For the text-containing cell, return its midpoint in [X, Y] coordinate format. 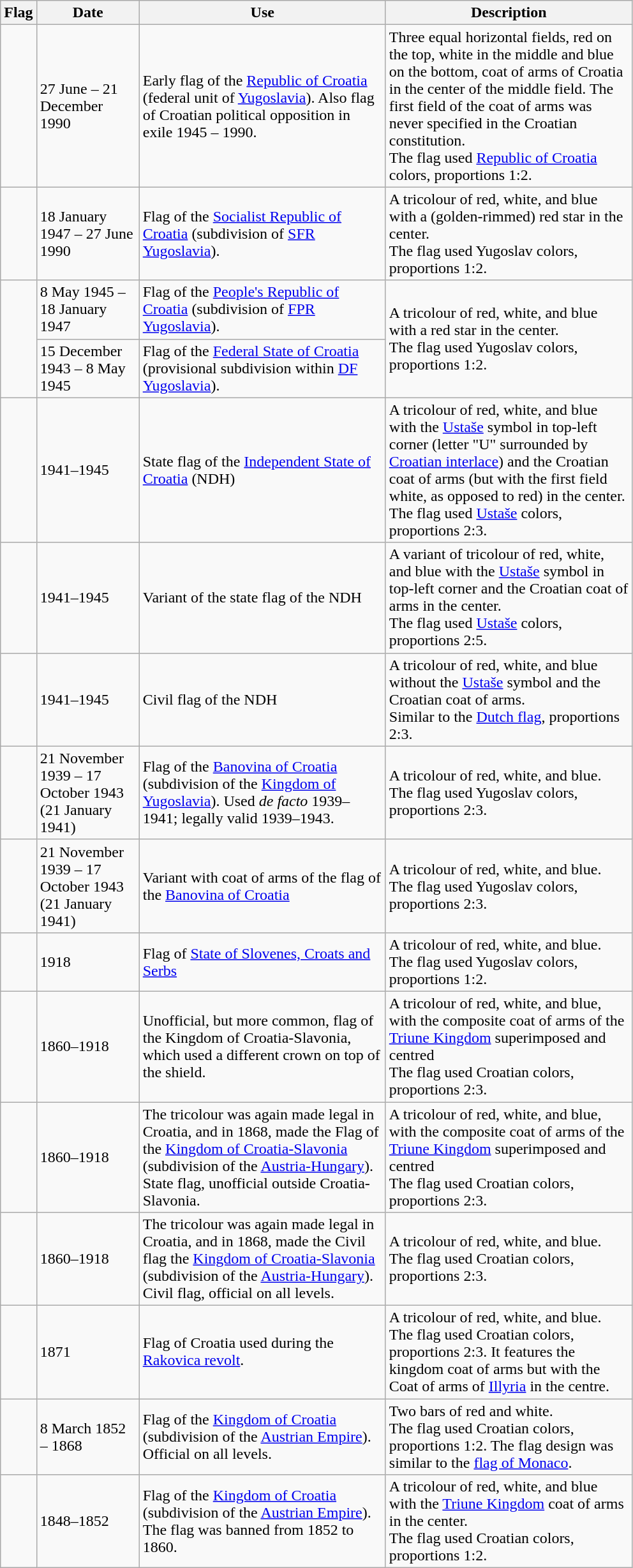
A tricolour of red, white, and blue.The flag used Yugoslav colors, proportions 1:2. [509, 962]
18 January 1947 – 27 June 1990 [88, 234]
A tricolour of red, white, and blue with the Triune Kingdom coat of arms in the center. The flag used Croatian colors, proportions 1:2. [509, 1521]
1848–1852 [88, 1521]
Flag of Croatia used during the Rakovica revolt. [262, 1352]
Flag of the Banovina of Croatia (subdivision of the Kingdom of Yugoslavia). Used de facto 1939–1941; legally valid 1939–1943. [262, 793]
1871 [88, 1352]
Variant of the state flag of the NDH [262, 597]
A tricolour of red, white, and blue with a (golden-rimmed) red star in the center.The flag used Yugoslav colors, proportions 1:2. [509, 234]
8 March 1852 – 1868 [88, 1437]
Variant with coat of arms of the flag of the Banovina of Croatia [262, 886]
Flag of the Federal State of Croatia (provisional subdivision within DF Yugoslavia). [262, 368]
15 December 1943 – 8 May 1945 [88, 368]
8 May 1945 – 18 January 1947 [88, 310]
Civil flag of the NDH [262, 699]
Date [88, 13]
Use [262, 13]
Flag of State of Slovenes, Croats and Serbs [262, 962]
Flag [19, 13]
A tricolour of red, white, and blue with a red star in the center. The flag used Yugoslav colors, proportions 1:2. [509, 339]
State flag of the Independent State of Croatia (NDH) [262, 470]
Flag of the Kingdom of Croatia (subdivision of the Austrian Empire). The flag was banned from 1852 to 1860. [262, 1521]
Early flag of the Republic of Croatia (federal unit of Yugoslavia). Also flag of Croatian political opposition in exile 1945 – 1990. [262, 106]
Unofficial, but more common, flag of the Kingdom of Croatia-Slavonia, which used a different crown on top of the shield. [262, 1047]
Flag of the Socialist Republic of Croatia (subdivision of SFR Yugoslavia). [262, 234]
27 June – 21 December 1990 [88, 106]
Description [509, 13]
A tricolour of red, white, and blue. The flag used Croatian colors, proportions 2:3. [509, 1259]
Flag of the Kingdom of Croatia (subdivision of the Austrian Empire). Official on all levels. [262, 1437]
A tricolour of red, white, and blue without the Ustaše symbol and the Croatian coat of arms.Similar to the Dutch flag, proportions 2:3. [509, 699]
1918 [88, 962]
Two bars of red and white.The flag used Croatian colors, proportions 1:2. The flag design was similar to the flag of Monaco. [509, 1437]
Flag of the People's Republic of Croatia (subdivision of FPR Yugoslavia). [262, 310]
